Find where the given text appears and provide that cell's center as (x, y) coordinate. 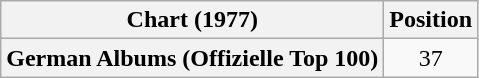
Chart (1977) (192, 20)
German Albums (Offizielle Top 100) (192, 58)
Position (431, 20)
37 (431, 58)
